Pinpoint the cell where the given text exists, returning its (X, Y) midpoint coordinate. 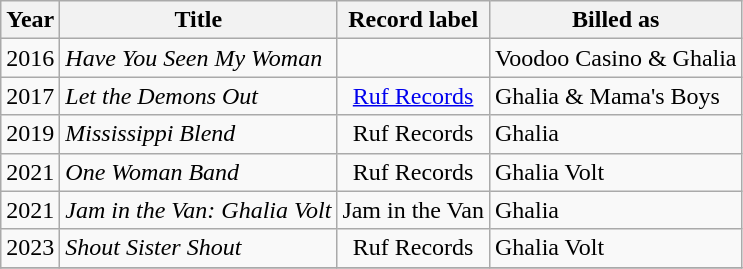
Have You Seen My Woman (198, 58)
Mississippi Blend (198, 134)
Shout Sister Shout (198, 248)
2017 (30, 96)
Billed as (616, 20)
Jam in the Van (414, 210)
2023 (30, 248)
Record label (414, 20)
Voodoo Casino & Ghalia (616, 58)
Let the Demons Out (198, 96)
2016 (30, 58)
Title (198, 20)
Jam in the Van: Ghalia Volt (198, 210)
2019 (30, 134)
Year (30, 20)
One Woman Band (198, 172)
Ghalia & Mama's Boys (616, 96)
